Pinpoint the cell where the given text exists, returning its [x, y] midpoint coordinate. 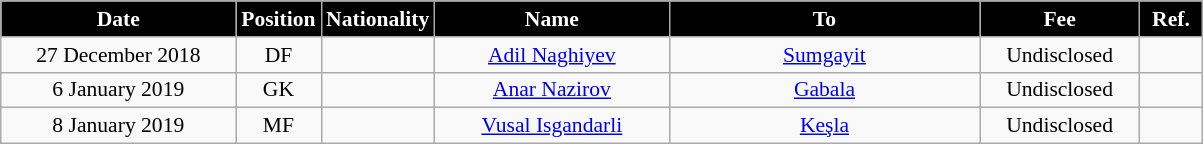
Date [118, 19]
Position [278, 19]
MF [278, 126]
Nationality [378, 19]
Keşla [824, 126]
DF [278, 55]
Name [552, 19]
6 January 2019 [118, 90]
Gabala [824, 90]
To [824, 19]
Fee [1060, 19]
GK [278, 90]
8 January 2019 [118, 126]
Anar Nazirov [552, 90]
Adil Naghiyev [552, 55]
27 December 2018 [118, 55]
Sumgayit [824, 55]
Vusal Isgandarli [552, 126]
Ref. [1172, 19]
